Find where the given text appears and provide that cell's center as (X, Y) coordinate. 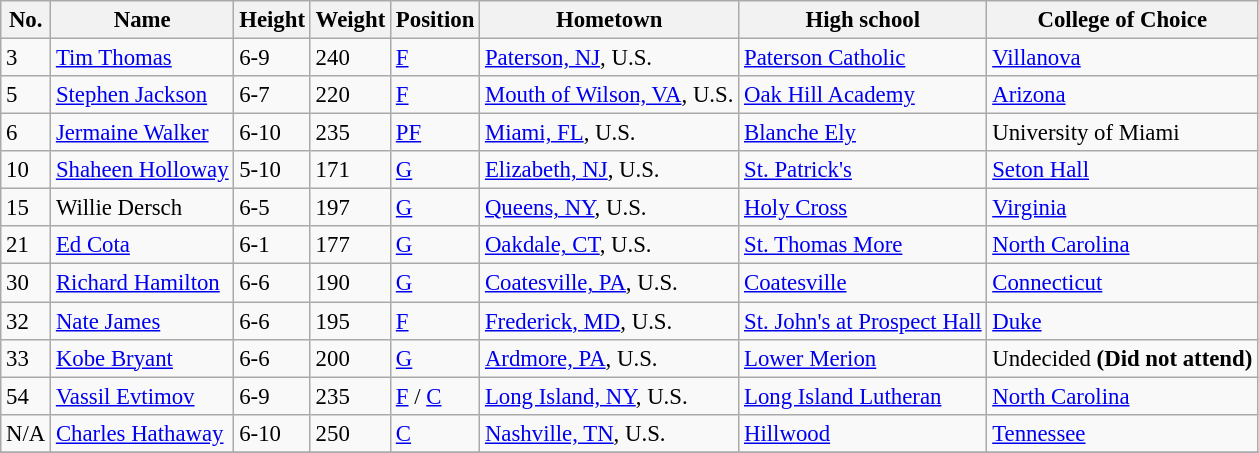
Charles Hathaway (142, 433)
Oakdale, CT, U.S. (610, 245)
6 (26, 133)
St. Patrick's (863, 170)
F / C (436, 396)
250 (350, 433)
220 (350, 95)
Frederick, MD, U.S. (610, 321)
177 (350, 245)
Blanche Ely (863, 133)
190 (350, 283)
Tennessee (1122, 433)
Tim Thomas (142, 58)
Stephen Jackson (142, 95)
30 (26, 283)
St. Thomas More (863, 245)
High school (863, 20)
6-1 (272, 245)
University of Miami (1122, 133)
College of Choice (1122, 20)
Holy Cross (863, 208)
Hometown (610, 20)
21 (26, 245)
5-10 (272, 170)
No. (26, 20)
Connecticut (1122, 283)
Name (142, 20)
Willie Dersch (142, 208)
Coatesville, PA, U.S. (610, 283)
Miami, FL, U.S. (610, 133)
6-5 (272, 208)
Ed Cota (142, 245)
32 (26, 321)
Undecided (Did not attend) (1122, 358)
Hillwood (863, 433)
200 (350, 358)
5 (26, 95)
Long Island, NY, U.S. (610, 396)
195 (350, 321)
240 (350, 58)
St. John's at Prospect Hall (863, 321)
Elizabeth, NJ, U.S. (610, 170)
Seton Hall (1122, 170)
6-7 (272, 95)
54 (26, 396)
Nate James (142, 321)
Height (272, 20)
Coatesville (863, 283)
N/A (26, 433)
Jermaine Walker (142, 133)
Nashville, TN, U.S. (610, 433)
10 (26, 170)
Ardmore, PA, U.S. (610, 358)
Weight (350, 20)
Lower Merion (863, 358)
197 (350, 208)
Richard Hamilton (142, 283)
Queens, NY, U.S. (610, 208)
Paterson, NJ, U.S. (610, 58)
3 (26, 58)
Oak Hill Academy (863, 95)
15 (26, 208)
Kobe Bryant (142, 358)
Arizona (1122, 95)
Mouth of Wilson, VA, U.S. (610, 95)
Shaheen Holloway (142, 170)
C (436, 433)
PF (436, 133)
33 (26, 358)
Position (436, 20)
Villanova (1122, 58)
Duke (1122, 321)
Long Island Lutheran (863, 396)
Paterson Catholic (863, 58)
Virginia (1122, 208)
171 (350, 170)
Vassil Evtimov (142, 396)
